Identify which cell holds the provided text, then report its (x, y) central coordinate. 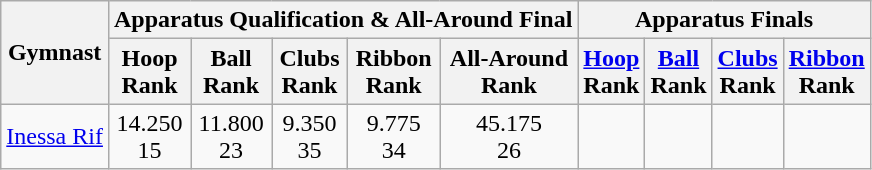
Inessa Rif (55, 136)
14.25015 (149, 136)
45.17526 (509, 136)
All-AroundRank (509, 72)
11.80023 (232, 136)
9.35035 (310, 136)
Apparatus Qualification & All-Around Final (342, 20)
Gymnast (55, 52)
Apparatus Finals (724, 20)
9.77534 (394, 136)
